For the text-containing cell, return its midpoint in (X, Y) coordinate format. 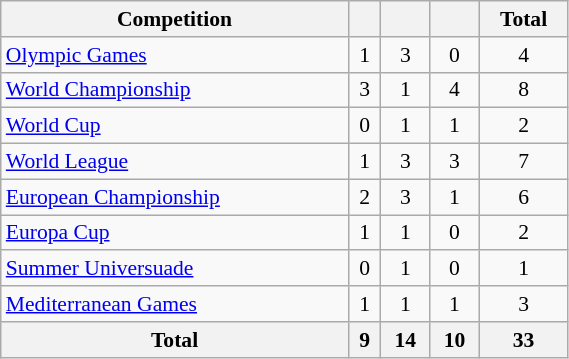
33 (524, 340)
6 (524, 197)
Europa Cup (175, 233)
Competition (175, 19)
8 (524, 90)
9 (364, 340)
7 (524, 162)
10 (454, 340)
European Championship (175, 197)
World Cup (175, 126)
Olympic Games (175, 55)
Summer Universuade (175, 269)
Mediterranean Games (175, 304)
14 (406, 340)
World Championship (175, 90)
World League (175, 162)
